Capture the cell that displays the provided text and extract its [x, y] central coordinate. 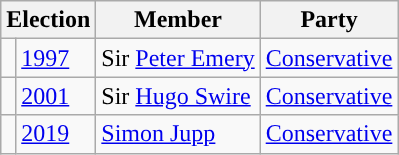
2019 [56, 134]
Party [329, 20]
2001 [56, 96]
Sir Peter Emery [178, 58]
1997 [56, 58]
Member [178, 20]
Simon Jupp [178, 134]
Sir Hugo Swire [178, 96]
Election [48, 20]
